Extract the (X, Y) coordinate from the center of the cell holding the provided text.  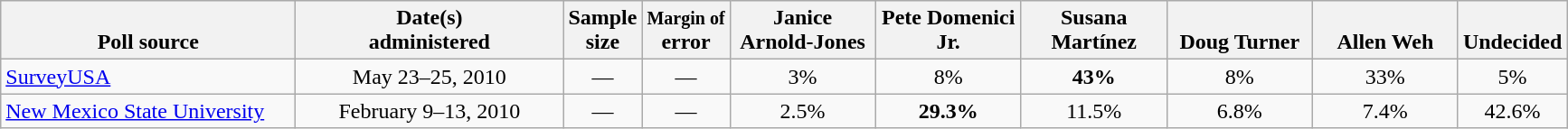
Pete Domenici Jr. (948, 31)
29.3% (948, 111)
33% (1385, 77)
New Mexico State University (148, 111)
5% (1512, 77)
Margin oferror (685, 31)
6.8% (1239, 111)
Allen Weh (1385, 31)
Samplesize (602, 31)
2.5% (803, 111)
Janice Arnold-Jones (803, 31)
7.4% (1385, 111)
Susana Martínez (1094, 31)
42.6% (1512, 111)
February 9–13, 2010 (430, 111)
Date(s)administered (430, 31)
May 23–25, 2010 (430, 77)
11.5% (1094, 111)
Undecided (1512, 31)
43% (1094, 77)
SurveyUSA (148, 77)
Doug Turner (1239, 31)
Poll source (148, 31)
3% (803, 77)
